Determine the (X, Y) coordinate at the center of the cell enclosing the given text.  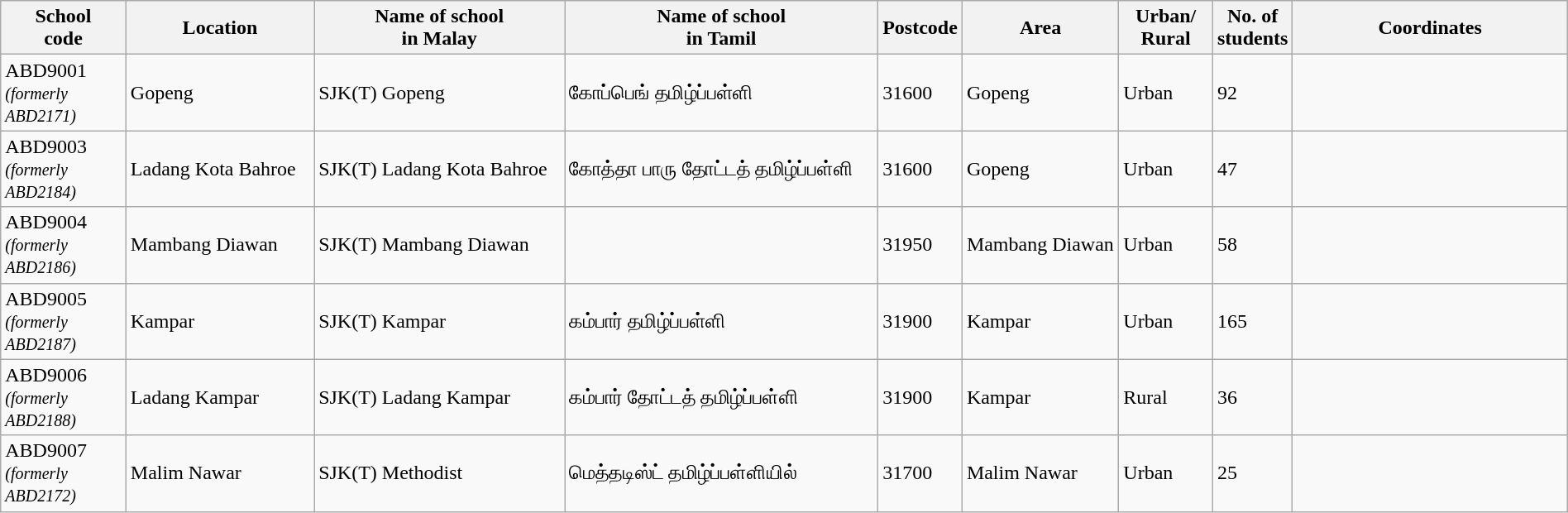
SJK(T) Gopeng (440, 93)
SJK(T) Kampar (440, 321)
ABD9006(formerly ABD2188) (64, 397)
Area (1040, 28)
58 (1252, 245)
SJK(T) Methodist (440, 473)
25 (1252, 473)
கோத்தா பாரு தோட்டத் தமிழ்ப்பள்ளி (721, 169)
ABD9004(formerly ABD2186) (64, 245)
Postcode (920, 28)
Ladang Kota Bahroe (220, 169)
Name of schoolin Malay (440, 28)
SJK(T) Mambang Diawan (440, 245)
ABD9007(formerly ABD2172) (64, 473)
Urban/Rural (1166, 28)
மெத்தடிஸ்ட் தமிழ்ப்பள்ளியில் (721, 473)
No. ofstudents (1252, 28)
கம்பார் தோட்டத் தமிழ்ப்பள்ளி (721, 397)
36 (1252, 397)
Name of schoolin Tamil (721, 28)
SJK(T) Ladang Kota Bahroe (440, 169)
92 (1252, 93)
ABD9001(formerly ABD2171) (64, 93)
Coordinates (1430, 28)
165 (1252, 321)
Location (220, 28)
ABD9003(formerly ABD2184) (64, 169)
31700 (920, 473)
கோப்பெங் தமிழ்ப்பள்ளி (721, 93)
Rural (1166, 397)
Ladang Kampar (220, 397)
47 (1252, 169)
ABD9005(formerly ABD2187) (64, 321)
SJK(T) Ladang Kampar (440, 397)
கம்பார் தமிழ்ப்பள்ளி (721, 321)
Schoolcode (64, 28)
31950 (920, 245)
